Capture the cell that displays the provided text and extract its (x, y) central coordinate. 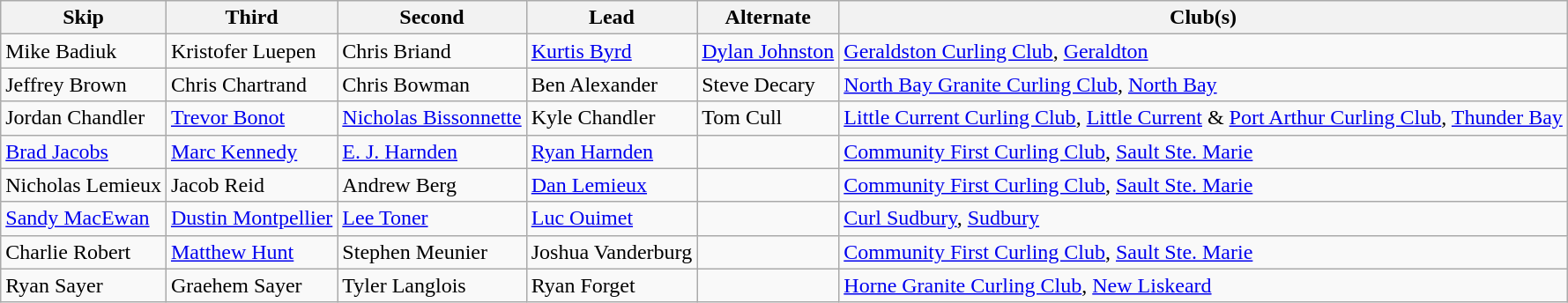
Luc Ouimet (612, 218)
Horne Granite Curling Club, New Liskeard (1204, 285)
North Bay Granite Curling Club, North Bay (1204, 85)
Alternate (769, 18)
Ryan Forget (612, 285)
Kristofer Luepen (251, 51)
Dan Lemieux (612, 185)
Brad Jacobs (84, 151)
Graehem Sayer (251, 285)
Skip (84, 18)
Jeffrey Brown (84, 85)
Chris Chartrand (251, 85)
Jordan Chandler (84, 118)
Charlie Robert (84, 252)
Geraldston Curling Club, Geraldton (1204, 51)
Nicholas Bissonnette (432, 118)
Tyler Langlois (432, 285)
Lead (612, 18)
E. J. Harnden (432, 151)
Kurtis Byrd (612, 51)
Ryan Harnden (612, 151)
Chris Bowman (432, 85)
Ben Alexander (612, 85)
Steve Decary (769, 85)
Trevor Bonot (251, 118)
Club(s) (1204, 18)
Kyle Chandler (612, 118)
Nicholas Lemieux (84, 185)
Joshua Vanderburg (612, 252)
Mike Badiuk (84, 51)
Jacob Reid (251, 185)
Marc Kennedy (251, 151)
Second (432, 18)
Curl Sudbury, Sudbury (1204, 218)
Ryan Sayer (84, 285)
Lee Toner (432, 218)
Sandy MacEwan (84, 218)
Dustin Montpellier (251, 218)
Dylan Johnston (769, 51)
Stephen Meunier (432, 252)
Little Current Curling Club, Little Current & Port Arthur Curling Club, Thunder Bay (1204, 118)
Tom Cull (769, 118)
Matthew Hunt (251, 252)
Chris Briand (432, 51)
Andrew Berg (432, 185)
Third (251, 18)
